Find where the given text appears and provide that cell's center as (x, y) coordinate. 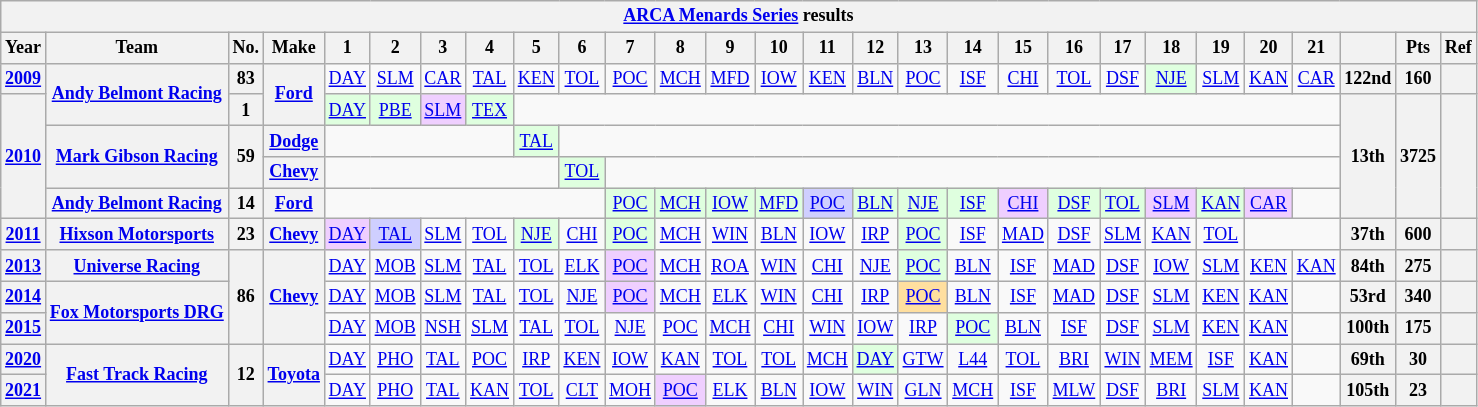
86 (246, 297)
Fast Track Racing (136, 375)
275 (1418, 266)
53rd (1368, 296)
19 (1221, 48)
3 (443, 48)
9 (730, 48)
2021 (24, 390)
13 (923, 48)
160 (1418, 78)
No. (246, 48)
L44 (973, 360)
Make (294, 48)
ROA (730, 266)
37th (1368, 234)
18 (1171, 48)
2013 (24, 266)
2014 (24, 296)
15 (1024, 48)
8 (680, 48)
2009 (24, 78)
2020 (24, 360)
2010 (24, 156)
Dodge (294, 140)
59 (246, 156)
20 (1269, 48)
Pts (1418, 48)
100th (1368, 328)
CLT (582, 390)
17 (1123, 48)
2011 (24, 234)
NSH (443, 328)
2015 (24, 328)
3725 (1418, 156)
4 (490, 48)
ARCA Menards Series results (738, 16)
83 (246, 78)
5 (536, 48)
MOH (630, 390)
Mark Gibson Racing (136, 156)
105th (1368, 390)
340 (1418, 296)
600 (1418, 234)
84th (1368, 266)
Universe Racing (136, 266)
GTW (923, 360)
11 (827, 48)
Hixson Motorsports (136, 234)
6 (582, 48)
16 (1074, 48)
PBE (395, 110)
21 (1316, 48)
13th (1368, 156)
Team (136, 48)
175 (1418, 328)
GLN (923, 390)
MLW (1074, 390)
TEX (490, 110)
Toyota (294, 375)
122nd (1368, 78)
Fox Motorsports DRG (136, 312)
Ref (1458, 48)
MEM (1171, 360)
30 (1418, 360)
2 (395, 48)
7 (630, 48)
Year (24, 48)
10 (779, 48)
69th (1368, 360)
